Capture the cell that displays the provided text and extract its (X, Y) central coordinate. 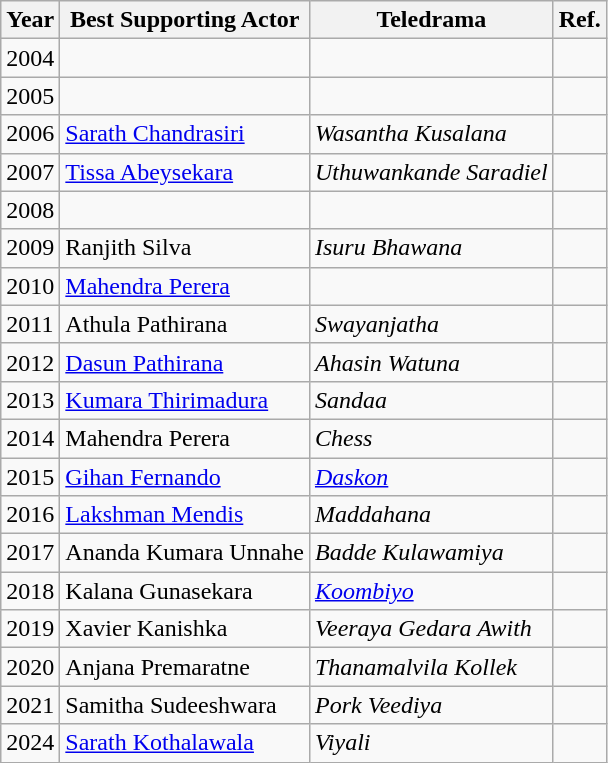
Samitha Sudeeshwara (185, 705)
2019 (30, 629)
Badde Kulawamiya (431, 553)
2013 (30, 400)
2005 (30, 96)
2009 (30, 248)
Pork Veediya (431, 705)
2024 (30, 743)
Uthuwankande Saradiel (431, 172)
Dasun Pathirana (185, 362)
Sandaa (431, 400)
2015 (30, 477)
Tissa Abeysekara (185, 172)
Ref. (580, 20)
2018 (30, 591)
Daskon (431, 477)
2012 (30, 362)
Gihan Fernando (185, 477)
2008 (30, 210)
Viyali (431, 743)
Xavier Kanishka (185, 629)
Athula Pathirana (185, 324)
Isuru Bhawana (431, 248)
Wasantha Kusalana (431, 134)
Anjana Premaratne (185, 667)
Best Supporting Actor (185, 20)
Teledrama (431, 20)
2004 (30, 58)
Lakshman Mendis (185, 515)
2006 (30, 134)
Sarath Chandrasiri (185, 134)
2016 (30, 515)
2017 (30, 553)
Veeraya Gedara Awith (431, 629)
Year (30, 20)
Ananda Kumara Unnahe (185, 553)
Swayanjatha (431, 324)
2007 (30, 172)
Kumara Thirimadura (185, 400)
2014 (30, 438)
Maddahana (431, 515)
Koombiyo (431, 591)
2021 (30, 705)
2010 (30, 286)
Chess (431, 438)
Ahasin Watuna (431, 362)
2011 (30, 324)
Thanamalvila Kollek (431, 667)
Sarath Kothalawala (185, 743)
2020 (30, 667)
Ranjith Silva (185, 248)
Kalana Gunasekara (185, 591)
